Determine the (X, Y) coordinate at the center of the cell enclosing the given text.  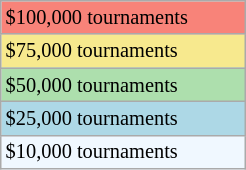
$100,000 tournaments (124, 17)
$75,000 tournaments (124, 51)
$25,000 tournaments (124, 118)
$50,000 tournaments (124, 85)
$10,000 tournaments (124, 152)
